Extract the [x, y] coordinate from the center of the cell holding the provided text.  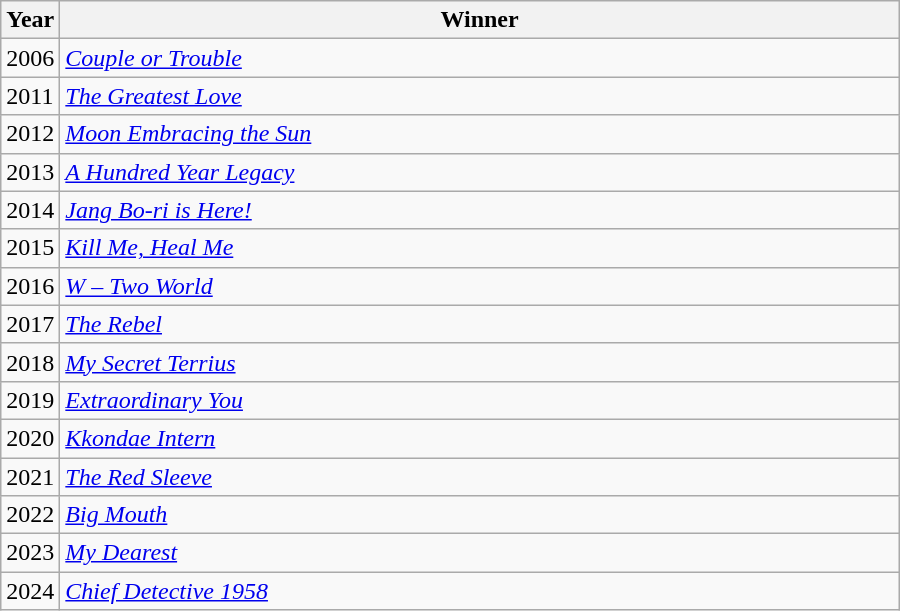
Moon Embracing the Sun [480, 134]
Kkondae Intern [480, 438]
A Hundred Year Legacy [480, 172]
2011 [30, 96]
2013 [30, 172]
My Secret Terrius [480, 362]
2012 [30, 134]
2006 [30, 58]
Couple or Trouble [480, 58]
Winner [480, 20]
W – Two World [480, 286]
My Dearest [480, 553]
2016 [30, 286]
Chief Detective 1958 [480, 591]
2019 [30, 400]
2018 [30, 362]
2024 [30, 591]
2015 [30, 248]
Kill Me, Heal Me [480, 248]
The Red Sleeve [480, 477]
Jang Bo-ri is Here! [480, 210]
2023 [30, 553]
The Greatest Love [480, 96]
2020 [30, 438]
Extraordinary You [480, 400]
2017 [30, 324]
Year [30, 20]
Big Mouth [480, 515]
2021 [30, 477]
2022 [30, 515]
2014 [30, 210]
The Rebel [480, 324]
